Return the [X, Y] coordinate for the center point of the cell that contains the specified text.  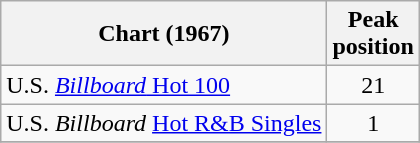
1 [373, 123]
21 [373, 85]
U.S. Billboard Hot 100 [164, 85]
Peakposition [373, 34]
Chart (1967) [164, 34]
U.S. Billboard Hot R&B Singles [164, 123]
